Output the [x, y] coordinate of the center of the cell containing the given text.  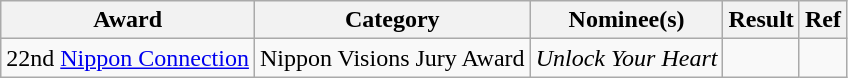
22nd Nippon Connection [128, 58]
Ref [822, 20]
Result [761, 20]
Nominee(s) [626, 20]
Unlock Your Heart [626, 58]
Nippon Visions Jury Award [392, 58]
Category [392, 20]
Award [128, 20]
